For the text-containing cell, return its midpoint in [x, y] coordinate format. 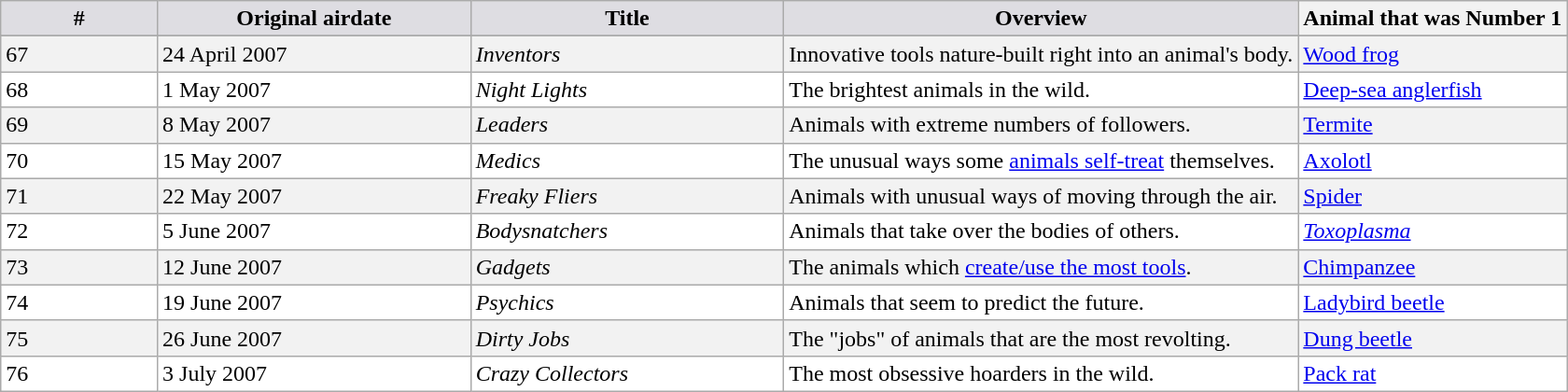
Gadgets [627, 267]
Night Lights [627, 90]
1 May 2007 [315, 90]
Innovative tools nature-built right into an animal's body. [1042, 54]
The "jobs" of animals that are the most revolting. [1042, 338]
The animals which create/use the most tools. [1042, 267]
Dung beetle [1433, 338]
68 [79, 90]
24 April 2007 [315, 54]
Freaky Fliers [627, 196]
75 [79, 338]
Inventors [627, 54]
8 May 2007 [315, 125]
Animal that was Number 1 [1433, 19]
Psychics [627, 302]
The most obsessive hoarders in the wild. [1042, 373]
67 [79, 54]
15 May 2007 [315, 161]
Deep-sea anglerfish [1433, 90]
Bodysnatchers [627, 231]
Pack rat [1433, 373]
19 June 2007 [315, 302]
Animals with extreme numbers of followers. [1042, 125]
Title [627, 19]
Crazy Collectors [627, 373]
Spider [1433, 196]
74 [79, 302]
73 [79, 267]
71 [79, 196]
22 May 2007 [315, 196]
Ladybird beetle [1433, 302]
26 June 2007 [315, 338]
Original airdate [315, 19]
Wood frog [1433, 54]
Toxoplasma [1433, 231]
The brightest animals in the wild. [1042, 90]
Chimpanzee [1433, 267]
3 July 2007 [315, 373]
Leaders [627, 125]
The unusual ways some animals self-treat themselves. [1042, 161]
Animals that take over the bodies of others. [1042, 231]
72 [79, 231]
5 June 2007 [315, 231]
Termite [1433, 125]
Animals that seem to predict the future. [1042, 302]
70 [79, 161]
Axolotl [1433, 161]
69 [79, 125]
Overview [1042, 19]
Dirty Jobs [627, 338]
76 [79, 373]
Animals with unusual ways of moving through the air. [1042, 196]
Medics [627, 161]
12 June 2007 [315, 267]
# [79, 19]
